Identify which cell holds the provided text, then report its (x, y) central coordinate. 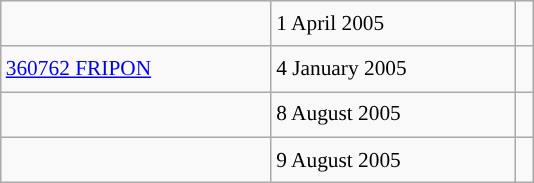
8 August 2005 (394, 114)
4 January 2005 (394, 68)
9 August 2005 (394, 160)
360762 FRIPON (136, 68)
1 April 2005 (394, 24)
